Capture the cell that displays the provided text and extract its [X, Y] central coordinate. 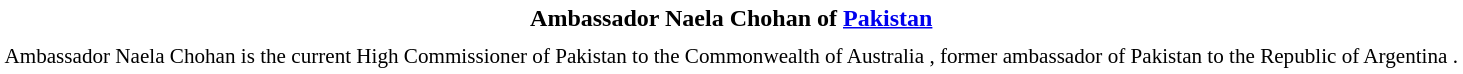
Ambassador Naela Chohan of Pakistan [731, 18]
